Output the (X, Y) coordinate of the center of the cell containing the given text.  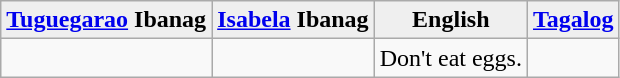
English (450, 20)
Isabela Ibanag (293, 20)
Tagalog (573, 20)
Tuguegarao Ibanag (106, 20)
Don't eat eggs. (450, 58)
